Detect which cell encompasses the target text, then output its [x, y] center coordinate. 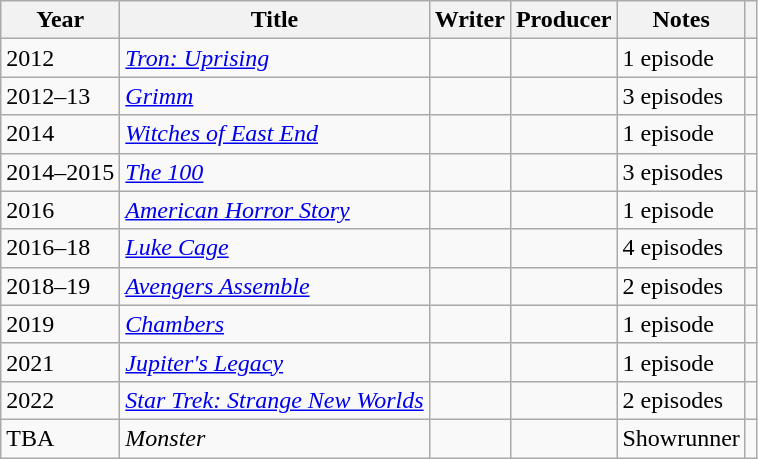
Star Trek: Strange New Worlds [274, 400]
2014–2015 [60, 172]
2019 [60, 324]
Luke Cage [274, 248]
Witches of East End [274, 134]
Avengers Assemble [274, 286]
Writer [470, 20]
Chambers [274, 324]
Monster [274, 438]
Title [274, 20]
The 100 [274, 172]
American Horror Story [274, 210]
Grimm [274, 96]
Year [60, 20]
TBA [60, 438]
4 episodes [681, 248]
2016 [60, 210]
Showrunner [681, 438]
2018–19 [60, 286]
2012 [60, 58]
2012–13 [60, 96]
Tron: Uprising [274, 58]
2014 [60, 134]
Producer [564, 20]
Jupiter's Legacy [274, 362]
2022 [60, 400]
Notes [681, 20]
2016–18 [60, 248]
2021 [60, 362]
